Scan for the cell matching the given text and deliver its (x, y) coordinate at center. 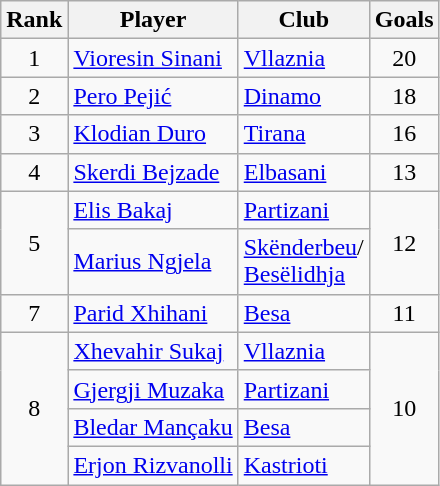
2 (34, 96)
12 (404, 242)
8 (34, 408)
7 (34, 313)
Kastrioti (304, 465)
Elbasani (304, 172)
Xhevahir Sukaj (153, 351)
Klodian Duro (153, 134)
Erjon Rizvanolli (153, 465)
Gjergji Muzaka (153, 389)
Vioresin Sinani (153, 58)
3 (34, 134)
13 (404, 172)
Marius Ngjela (153, 262)
Elis Bakaj (153, 210)
Skënderbeu/Besëlidhja (304, 262)
16 (404, 134)
Dinamo (304, 96)
4 (34, 172)
10 (404, 408)
Club (304, 20)
20 (404, 58)
Pero Pejić (153, 96)
Player (153, 20)
Parid Xhihani (153, 313)
Skerdi Bejzade (153, 172)
Bledar Mançaku (153, 427)
Goals (404, 20)
1 (34, 58)
Tirana (304, 134)
Rank (34, 20)
18 (404, 96)
5 (34, 242)
11 (404, 313)
